Return the (X, Y) coordinate for the center point of the cell that contains the specified text.  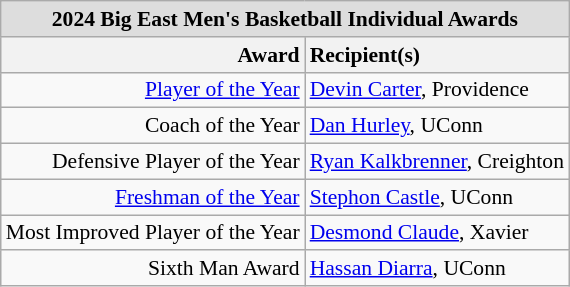
Desmond Claude, Xavier (437, 233)
Coach of the Year (153, 126)
Award (153, 55)
2024 Big East Men's Basketball Individual Awards (285, 19)
Recipient(s) (437, 55)
Player of the Year (153, 90)
Hassan Diarra, UConn (437, 269)
Defensive Player of the Year (153, 162)
Dan Hurley, UConn (437, 126)
Devin Carter, Providence (437, 90)
Freshman of the Year (153, 197)
Most Improved Player of the Year (153, 233)
Ryan Kalkbrenner, Creighton (437, 162)
Sixth Man Award (153, 269)
Stephon Castle, UConn (437, 197)
